Identify which cell holds the provided text, then report its [X, Y] central coordinate. 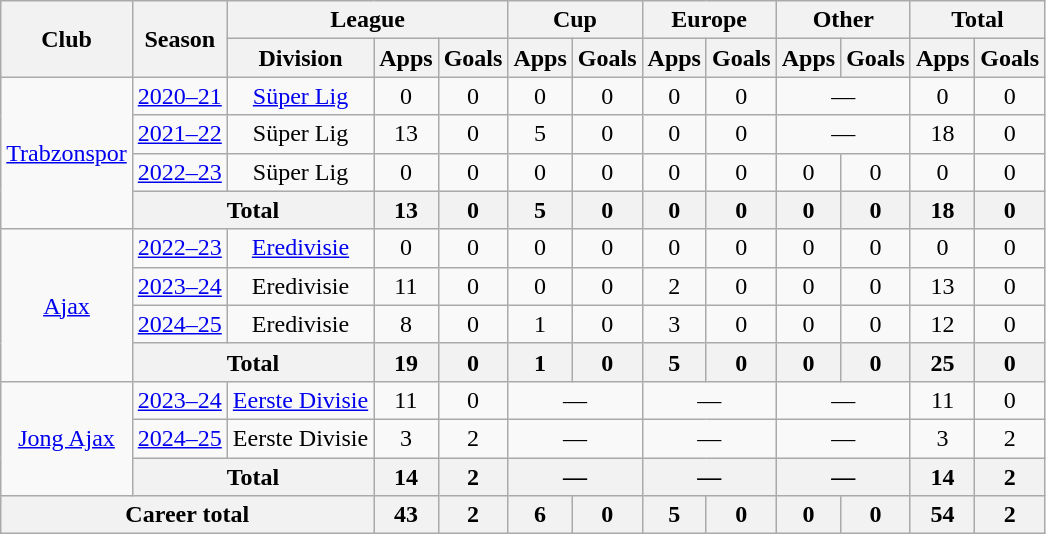
43 [406, 515]
12 [942, 324]
54 [942, 515]
Division [300, 58]
Club [67, 39]
2021–22 [180, 134]
25 [942, 362]
Europe [709, 20]
League [368, 20]
Season [180, 39]
19 [406, 362]
Jong Ajax [67, 438]
2020–21 [180, 96]
Career total [188, 515]
Trabzonspor [67, 153]
6 [540, 515]
Cup [575, 20]
Other [843, 20]
8 [406, 324]
Ajax [67, 305]
